Search for the cell housing the specified text and yield its [X, Y] center coordinate. 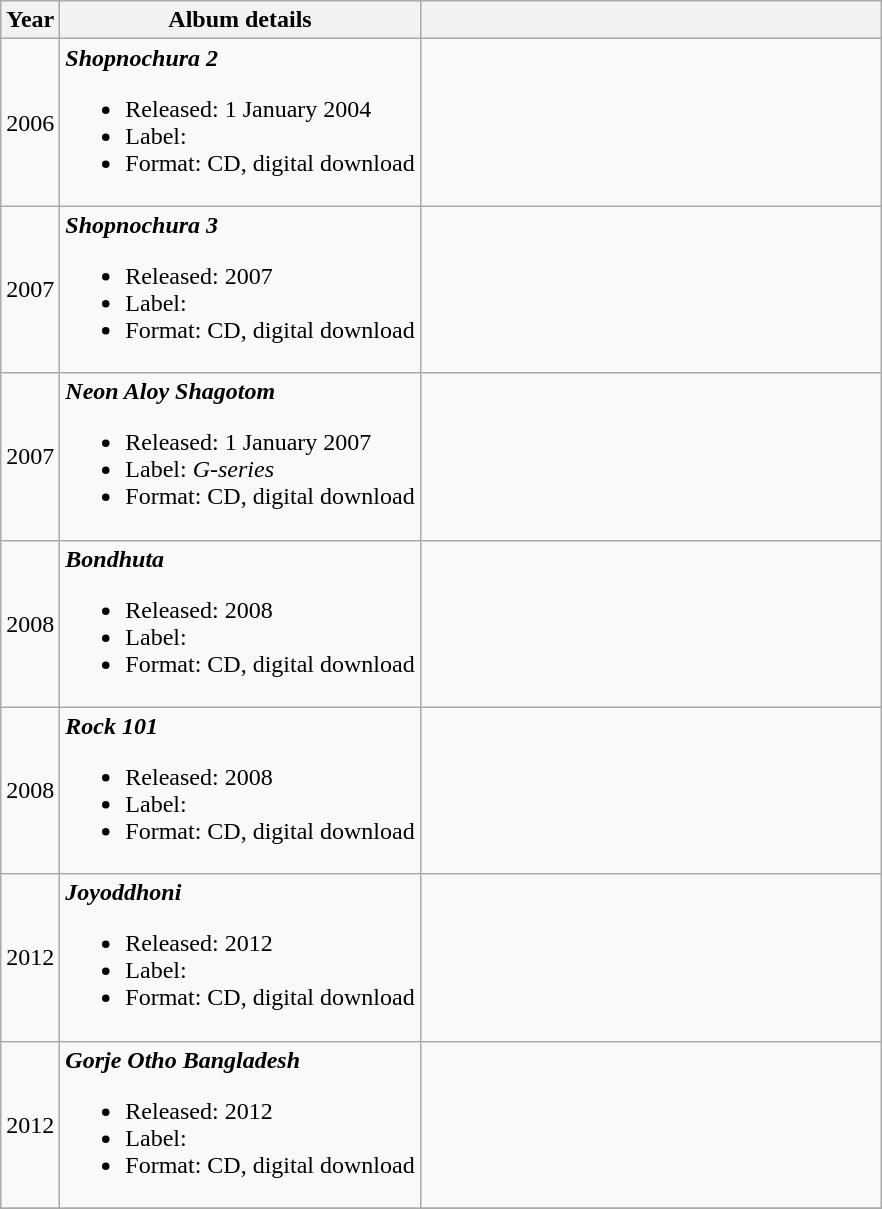
JoyoddhoniReleased: 2012Label:Format: CD, digital download [240, 958]
Year [30, 20]
2006 [30, 122]
Shopnochura 2Released: 1 January 2004Label:Format: CD, digital download [240, 122]
Album details [240, 20]
Rock 101Released: 2008Label:Format: CD, digital download [240, 790]
Gorje Otho BangladeshReleased: 2012Label:Format: CD, digital download [240, 1124]
Neon Aloy ShagotomReleased: 1 January 2007Label: G-seriesFormat: CD, digital download [240, 456]
BondhutaReleased: 2008Label:Format: CD, digital download [240, 624]
Shopnochura 3Released: 2007Label:Format: CD, digital download [240, 290]
